Identify which cell holds the provided text, then report its [x, y] central coordinate. 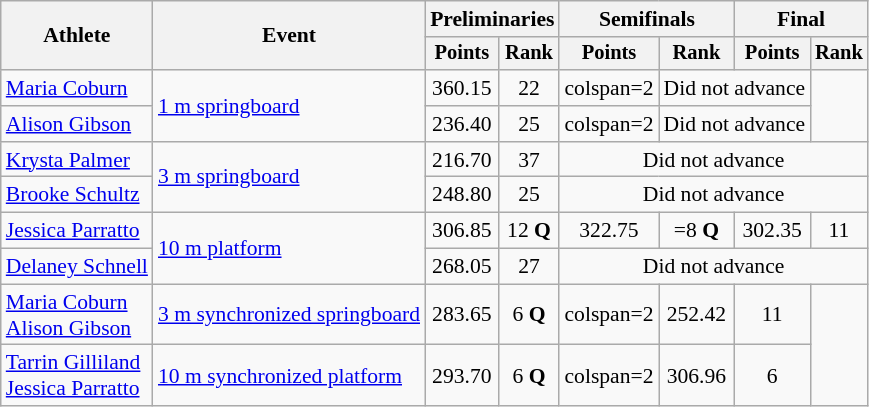
216.70 [462, 160]
Brooke Schultz [77, 195]
=8 Q [697, 231]
10 m platform [289, 248]
306.85 [462, 231]
Tarrin GillilandJessica Parratto [77, 376]
Krysta Palmer [77, 160]
Event [289, 36]
22 [530, 88]
Maria Coburn [77, 88]
236.40 [462, 124]
3 m springboard [289, 178]
Jessica Parratto [77, 231]
293.70 [462, 376]
268.05 [462, 267]
248.80 [462, 195]
37 [530, 160]
6 [772, 376]
Preliminaries [492, 19]
Athlete [77, 36]
3 m synchronized springboard [289, 314]
302.35 [772, 231]
283.65 [462, 314]
10 m synchronized platform [289, 376]
Semifinals [646, 19]
Maria CoburnAlison Gibson [77, 314]
306.96 [697, 376]
27 [530, 267]
360.15 [462, 88]
Alison Gibson [77, 124]
1 m springboard [289, 106]
Final [800, 19]
12 Q [530, 231]
322.75 [608, 231]
252.42 [697, 314]
Delaney Schnell [77, 267]
